Determine the (X, Y) coordinate at the center of the cell enclosing the given text.  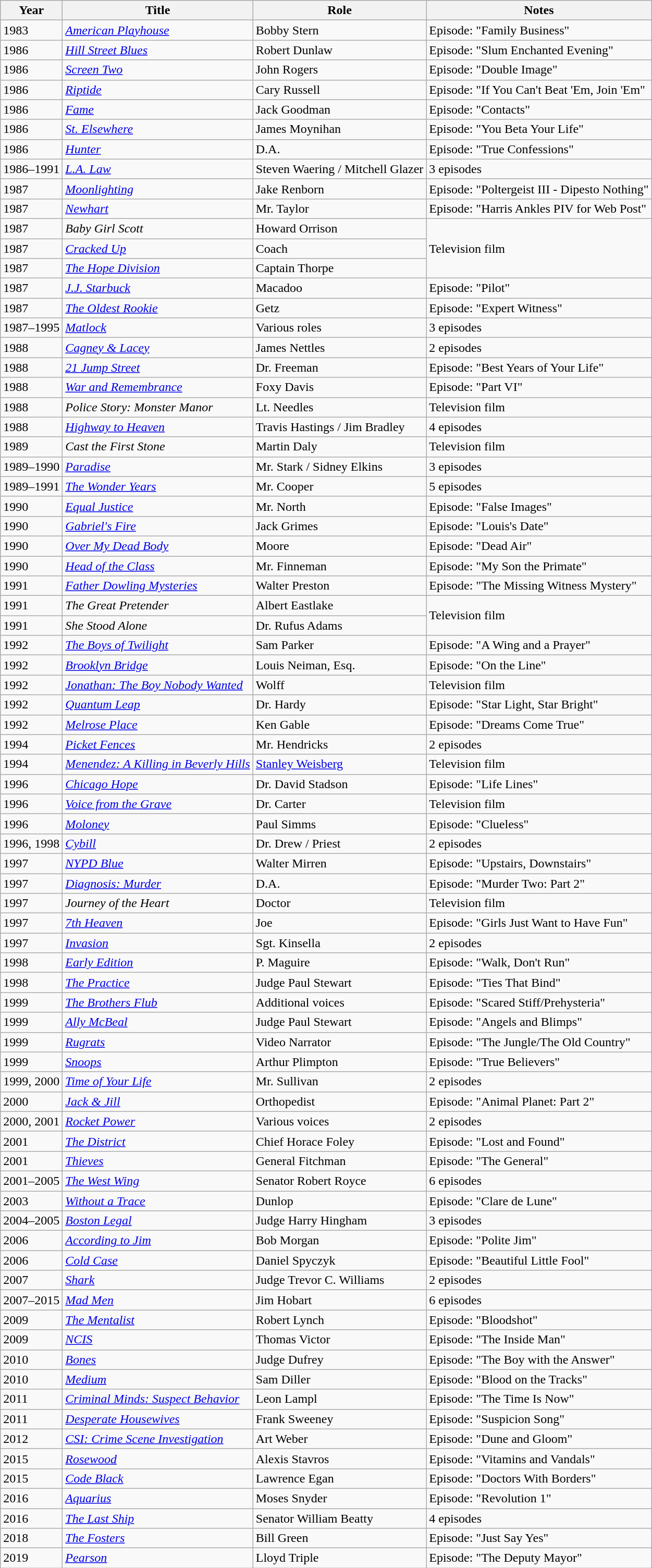
Episode: "Vitamins and Vandals" (539, 1459)
Episode: "Harris Ankles PIV for Web Post" (539, 209)
Coach (340, 249)
Episode: "Animal Planet: Part 2" (539, 1101)
1989 (31, 447)
Paul Simms (340, 824)
Medium (157, 1379)
Alexis Stavros (340, 1459)
Head of the Class (157, 566)
The Mentalist (157, 1320)
Newhart (157, 209)
Episode: "Bloodshot" (539, 1320)
Episode: "Poltergeist III - Dipesto Nothing" (539, 189)
Father Dowling Mysteries (157, 586)
Fame (157, 109)
1989–1991 (31, 486)
Episode: "Doctors With Borders" (539, 1478)
Doctor (340, 903)
Cracked Up (157, 249)
Episode: "Part VI" (539, 387)
Mr. Finneman (340, 566)
1996, 1998 (31, 843)
Episode: "Suspicion Song" (539, 1419)
General Fitchman (340, 1161)
Mr. Stark / Sidney Elkins (340, 467)
Episode: "Dune and Gloom" (539, 1439)
James Moynihan (340, 129)
Episode: "Star Light, Star Bright" (539, 705)
The West Wing (157, 1181)
Episode: "Just Say Yes" (539, 1538)
Senator William Beatty (340, 1518)
Jack & Jill (157, 1101)
Mr. North (340, 506)
Daniel Spyczyk (340, 1260)
Episode: "Lost and Found" (539, 1141)
Episode: "The Boy with the Answer" (539, 1359)
Jim Hobart (340, 1300)
Episode: "Walk, Don't Run" (539, 963)
The Fosters (157, 1538)
Menendez: A Killing in Beverly Hills (157, 764)
Snoops (157, 1062)
Frank Sweeney (340, 1419)
Riptide (157, 90)
Episode: "True Believers" (539, 1062)
Dr. Rufus Adams (340, 626)
Early Edition (157, 963)
Episode: "Best Years of Your Life" (539, 367)
Episode: "Ties That Bind" (539, 983)
Episode: "Life Lines" (539, 784)
Gabriel's Fire (157, 526)
2007 (31, 1280)
Episode: "Louis's Date" (539, 526)
She Stood Alone (157, 626)
Cary Russell (340, 90)
St. Elsewhere (157, 129)
Mr. Sullivan (340, 1082)
Hunter (157, 149)
Desperate Housewives (157, 1419)
Episode: "Double Image" (539, 70)
Dr. Carter (340, 804)
Episode: "Upstairs, Downstairs" (539, 863)
Boston Legal (157, 1221)
Criminal Minds: Suspect Behavior (157, 1399)
Aquarius (157, 1498)
Equal Justice (157, 506)
21 Jump Street (157, 367)
Moloney (157, 824)
Various roles (340, 328)
Bob Morgan (340, 1241)
2003 (31, 1200)
Episode: "Angels and Blimps" (539, 1022)
CSI: Crime Scene Investigation (157, 1439)
Episode: "True Confessions" (539, 149)
The Boys of Twilight (157, 645)
Stanley Weisberg (340, 764)
Robert Lynch (340, 1320)
NCIS (157, 1340)
Thomas Victor (340, 1340)
Dr. Drew / Priest (340, 843)
Baby Girl Scott (157, 228)
Episode: "Family Business" (539, 30)
Voice from the Grave (157, 804)
Paradise (157, 467)
Ally McBeal (157, 1022)
Code Black (157, 1478)
Pearson (157, 1558)
Orthopedist (340, 1101)
Episode: "False Images" (539, 506)
Sam Diller (340, 1379)
Rosewood (157, 1459)
The Wonder Years (157, 486)
Lawrence Egan (340, 1478)
Episode: "The General" (539, 1161)
Judge Harry Hingham (340, 1221)
Title (157, 10)
Episode: "Polite Jim" (539, 1241)
Over My Dead Body (157, 546)
Screen Two (157, 70)
Police Story: Monster Manor (157, 407)
Episode: "On the Line" (539, 665)
Ken Gable (340, 725)
Albert Eastlake (340, 606)
Jack Grimes (340, 526)
John Rogers (340, 70)
Dunlop (340, 1200)
NYPD Blue (157, 863)
The District (157, 1141)
Journey of the Heart (157, 903)
Hill Street Blues (157, 50)
Additional voices (340, 1002)
2004–2005 (31, 1221)
The Oldest Rookie (157, 308)
Episode: "The Missing Witness Mystery" (539, 586)
Walter Preston (340, 586)
Various voices (340, 1121)
Episode: "A Wing and a Prayer" (539, 645)
According to Jim (157, 1241)
1983 (31, 30)
Cold Case (157, 1260)
7th Heaven (157, 923)
Cybill (157, 843)
The Great Pretender (157, 606)
Notes (539, 10)
2000 (31, 1101)
Dr. Hardy (340, 705)
Dr. David Stadson (340, 784)
Bill Green (340, 1538)
Jake Renborn (340, 189)
Dr. Freeman (340, 367)
Cagney & Lacey (157, 348)
Episode: "Dead Air" (539, 546)
Episode: "The Deputy Mayor" (539, 1558)
Sgt. Kinsella (340, 943)
Quantum Leap (157, 705)
Louis Neiman, Esq. (340, 665)
2000, 2001 (31, 1121)
Episode: "Contacts" (539, 109)
Year (31, 10)
Foxy Davis (340, 387)
Wolff (340, 685)
Jack Goodman (340, 109)
1999, 2000 (31, 1082)
P. Maguire (340, 963)
Art Weber (340, 1439)
Martin Daly (340, 447)
Judge Dufrey (340, 1359)
Episode: "Clueless" (539, 824)
Episode: "The Inside Man" (539, 1340)
2012 (31, 1439)
Lt. Needles (340, 407)
Lloyd Triple (340, 1558)
Video Narrator (340, 1042)
Rocket Power (157, 1121)
Mr. Taylor (340, 209)
Highway to Heaven (157, 427)
Without a Trace (157, 1200)
James Nettles (340, 348)
The Practice (157, 983)
Episode: "The Time Is Now" (539, 1399)
Episode: "Pilot" (539, 288)
American Playhouse (157, 30)
Mr. Hendricks (340, 744)
5 episodes (539, 486)
Episode: "Beautiful Little Fool" (539, 1260)
2001–2005 (31, 1181)
Judge Trevor C. Williams (340, 1280)
Episode: "Girls Just Want to Have Fun" (539, 923)
Brooklyn Bridge (157, 665)
Moonlighting (157, 189)
Rugrats (157, 1042)
Howard Orrison (340, 228)
Captain Thorpe (340, 268)
Macadoo (340, 288)
Senator Robert Royce (340, 1181)
Episode: "Blood on the Tracks" (539, 1379)
Shark (157, 1280)
2018 (31, 1538)
Episode: "If You Can't Beat 'Em, Join 'Em" (539, 90)
Moses Snyder (340, 1498)
Bones (157, 1359)
Episode: "Clare de Lune" (539, 1200)
Robert Dunlaw (340, 50)
2019 (31, 1558)
Chief Horace Foley (340, 1141)
Walter Mirren (340, 863)
Jonathan: The Boy Nobody Wanted (157, 685)
Episode: "Scared Stiff/Prehysteria" (539, 1002)
Invasion (157, 943)
The Last Ship (157, 1518)
L.A. Law (157, 169)
Episode: "You Beta Your Life" (539, 129)
2007–2015 (31, 1300)
Melrose Place (157, 725)
J.J. Starbuck (157, 288)
1989–1990 (31, 467)
Episode: "Revolution 1" (539, 1498)
1986–1991 (31, 169)
Mad Men (157, 1300)
Role (340, 10)
Moore (340, 546)
Joe (340, 923)
The Hope Division (157, 268)
Bobby Stern (340, 30)
Episode: "The Jungle/The Old Country" (539, 1042)
Mr. Cooper (340, 486)
Arthur Plimpton (340, 1062)
Thieves (157, 1161)
Sam Parker (340, 645)
Episode: "My Son the Primate" (539, 566)
War and Remembrance (157, 387)
Episode: "Murder Two: Part 2" (539, 884)
Cast the First Stone (157, 447)
Picket Fences (157, 744)
Episode: "Dreams Come True" (539, 725)
Episode: "Expert Witness" (539, 308)
Episode: "Slum Enchanted Evening" (539, 50)
Steven Waering / Mitchell Glazer (340, 169)
The Brothers Flub (157, 1002)
Matlock (157, 328)
Diagnosis: Murder (157, 884)
Travis Hastings / Jim Bradley (340, 427)
Chicago Hope (157, 784)
1987–1995 (31, 328)
Time of Your Life (157, 1082)
Getz (340, 308)
Leon Lampl (340, 1399)
